Capture the cell that displays the provided text and extract its (X, Y) central coordinate. 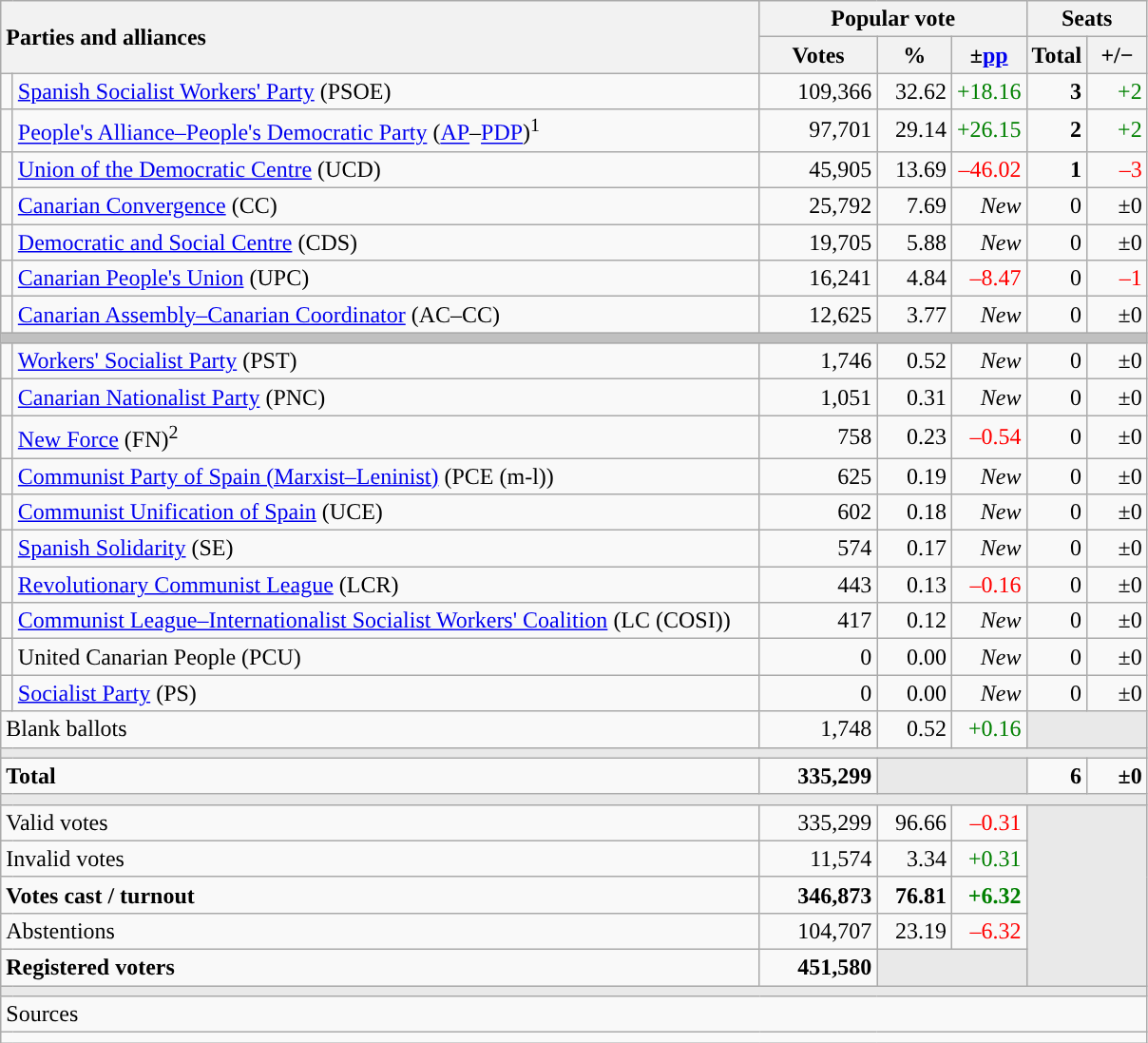
451,580 (818, 967)
1,746 (818, 361)
0.12 (914, 621)
Parties and alliances (380, 37)
0.31 (914, 397)
People's Alliance–People's Democratic Party (AP–PDP)1 (386, 131)
–3 (1118, 169)
+/− (1118, 55)
Canarian Nationalist Party (PNC) (386, 397)
574 (818, 549)
29.14 (914, 131)
–8.47 (988, 279)
+0.16 (988, 729)
4.84 (914, 279)
602 (818, 512)
±pp (988, 55)
Popular vote (893, 19)
96.66 (914, 822)
443 (818, 585)
Abstentions (380, 931)
Spanish Socialist Workers' Party (PSOE) (386, 91)
Workers' Socialist Party (PST) (386, 361)
–0.16 (988, 585)
Canarian Assembly–Canarian Coordinator (AC–CC) (386, 315)
Votes (818, 55)
1,051 (818, 397)
32.62 (914, 91)
3.77 (914, 315)
–46.02 (988, 169)
7.69 (914, 206)
–0.54 (988, 437)
13.69 (914, 169)
0.13 (914, 585)
Valid votes (380, 822)
Democratic and Social Centre (CDS) (386, 242)
Union of the Democratic Centre (UCD) (386, 169)
New Force (FN)2 (386, 437)
Seats (1087, 19)
Votes cast / turnout (380, 895)
–1 (1118, 279)
+6.32 (988, 895)
2 (1057, 131)
Sources (574, 1014)
United Canarian People (PCU) (386, 657)
+18.16 (988, 91)
1 (1057, 169)
3 (1057, 91)
Spanish Solidarity (SE) (386, 549)
45,905 (818, 169)
758 (818, 437)
23.19 (914, 931)
0.18 (914, 512)
Communist Party of Spain (Marxist–Leninist) (PCE (m-l)) (386, 476)
0.17 (914, 549)
Communist League–Internationalist Socialist Workers' Coalition (LC (COSI)) (386, 621)
Socialist Party (PS) (386, 693)
% (914, 55)
5.88 (914, 242)
16,241 (818, 279)
Canarian People's Union (UPC) (386, 279)
–6.32 (988, 931)
+26.15 (988, 131)
0.23 (914, 437)
12,625 (818, 315)
6 (1057, 776)
11,574 (818, 859)
Blank ballots (380, 729)
Invalid votes (380, 859)
76.81 (914, 895)
97,701 (818, 131)
19,705 (818, 242)
0.19 (914, 476)
+0.31 (988, 859)
Canarian Convergence (CC) (386, 206)
109,366 (818, 91)
417 (818, 621)
Communist Unification of Spain (UCE) (386, 512)
–0.31 (988, 822)
104,707 (818, 931)
346,873 (818, 895)
1,748 (818, 729)
Revolutionary Communist League (LCR) (386, 585)
25,792 (818, 206)
Registered voters (380, 967)
625 (818, 476)
3.34 (914, 859)
